For the text-containing cell, return its midpoint in (x, y) coordinate format. 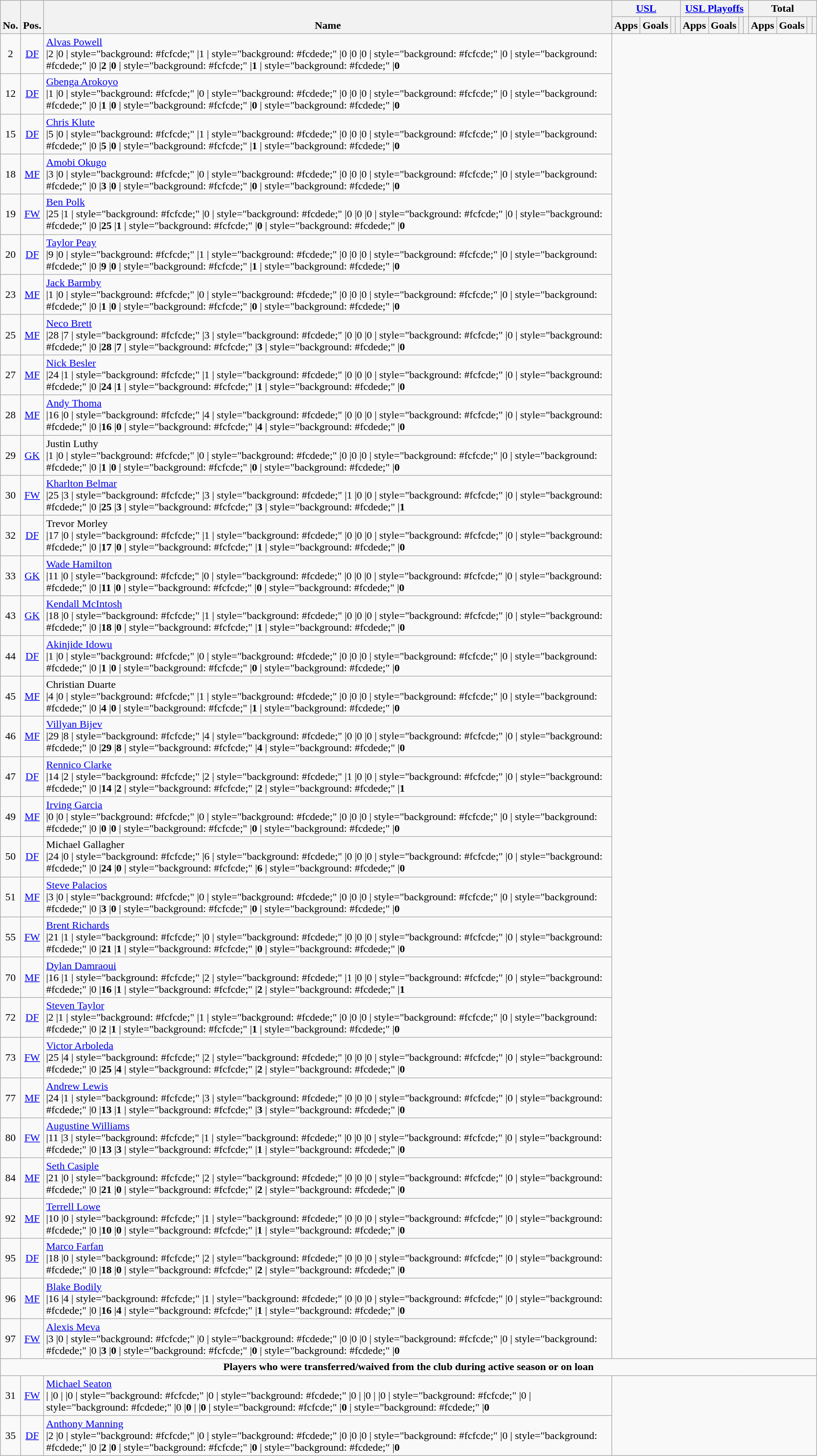
46 (10, 736)
80 (10, 1138)
35 (10, 1435)
77 (10, 1097)
Players who were transferred/waived from the club during active season or on loan (408, 1367)
19 (10, 214)
No. (10, 17)
2 (10, 54)
97 (10, 1339)
12 (10, 94)
27 (10, 375)
44 (10, 656)
43 (10, 616)
Name (328, 17)
96 (10, 1299)
72 (10, 1017)
51 (10, 897)
28 (10, 415)
23 (10, 294)
30 (10, 496)
73 (10, 1057)
55 (10, 937)
50 (10, 857)
32 (10, 536)
45 (10, 696)
49 (10, 817)
18 (10, 174)
70 (10, 977)
20 (10, 254)
29 (10, 455)
USL (646, 9)
84 (10, 1178)
USL Playoffs (714, 9)
95 (10, 1258)
15 (10, 134)
92 (10, 1218)
Pos. (32, 17)
25 (10, 335)
Total (783, 9)
33 (10, 576)
31 (10, 1395)
47 (10, 776)
